Search for the cell housing the specified text and yield its [X, Y] center coordinate. 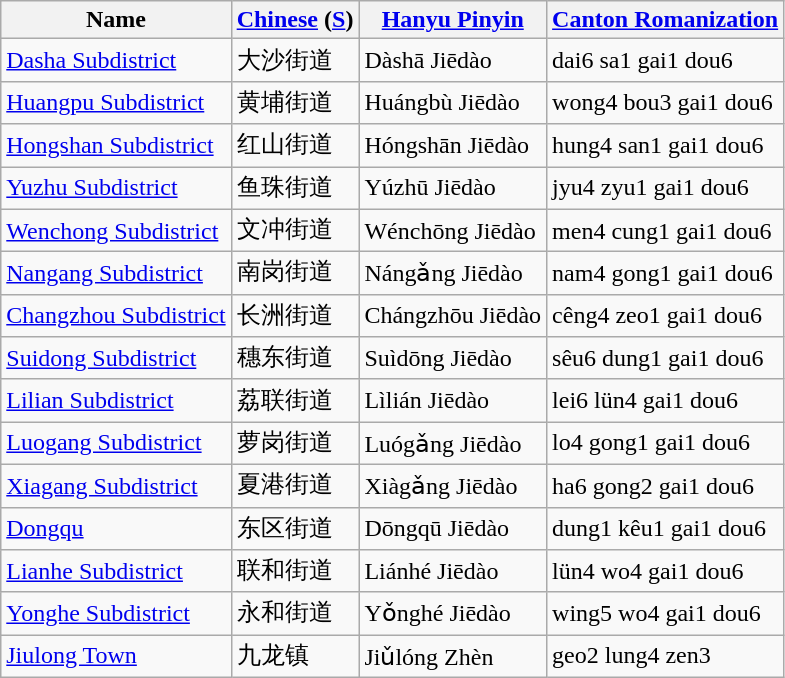
Huangpu Subdistrict [116, 102]
lei6 lün4 gai1 dou6 [666, 400]
Suidong Subdistrict [116, 358]
lo4 gong1 gai1 dou6 [666, 444]
鱼珠街道 [295, 188]
Dōngqū Jiēdào [453, 528]
穗东街道 [295, 358]
Changzhou Subdistrict [116, 316]
geo2 lung4 zen3 [666, 656]
萝岗街道 [295, 444]
nam4 gong1 gai1 dou6 [666, 274]
Xiagang Subdistrict [116, 486]
Canton Romanization [666, 20]
Hóngshān Jiēdào [453, 146]
Wenchong Subdistrict [116, 230]
lün4 wo4 gai1 dou6 [666, 572]
夏港街道 [295, 486]
Yúzhū Jiēdào [453, 188]
Xiàgǎng Jiēdào [453, 486]
联和街道 [295, 572]
dung1 kêu1 gai1 dou6 [666, 528]
jyu4 zyu1 gai1 dou6 [666, 188]
Lianhe Subdistrict [116, 572]
九龙镇 [295, 656]
Hongshan Subdistrict [116, 146]
南岗街道 [295, 274]
Huángbù Jiēdào [453, 102]
cêng4 zeo1 gai1 dou6 [666, 316]
大沙街道 [295, 60]
永和街道 [295, 614]
荔联街道 [295, 400]
红山街道 [295, 146]
Dasha Subdistrict [116, 60]
东区街道 [295, 528]
Chinese (S) [295, 20]
Lìlián Jiēdào [453, 400]
Hanyu Pinyin [453, 20]
文冲街道 [295, 230]
Nangang Subdistrict [116, 274]
wing5 wo4 gai1 dou6 [666, 614]
Nángǎng Jiēdào [453, 274]
Chángzhōu Jiēdào [453, 316]
Name [116, 20]
hung4 san1 gai1 dou6 [666, 146]
Yonghe Subdistrict [116, 614]
ha6 gong2 gai1 dou6 [666, 486]
Lilian Subdistrict [116, 400]
黄埔街道 [295, 102]
Yuzhu Subdistrict [116, 188]
sêu6 dung1 gai1 dou6 [666, 358]
dai6 sa1 gai1 dou6 [666, 60]
Wénchōng Jiēdào [453, 230]
Jiǔlóng Zhèn [453, 656]
Yǒnghé Jiēdào [453, 614]
men4 cung1 gai1 dou6 [666, 230]
Liánhé Jiēdào [453, 572]
Dongqu [116, 528]
Jiulong Town [116, 656]
Suìdōng Jiēdào [453, 358]
Dàshā Jiēdào [453, 60]
长洲街道 [295, 316]
wong4 bou3 gai1 dou6 [666, 102]
Luógǎng Jiēdào [453, 444]
Luogang Subdistrict [116, 444]
